Return the (x, y) coordinate for the center point of the cell that contains the specified text.  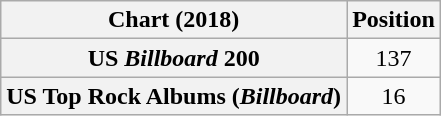
US Top Rock Albums (Billboard) (174, 96)
US Billboard 200 (174, 58)
Position (394, 20)
Chart (2018) (174, 20)
16 (394, 96)
137 (394, 58)
